Output the [x, y] coordinate of the center of the cell containing the given text.  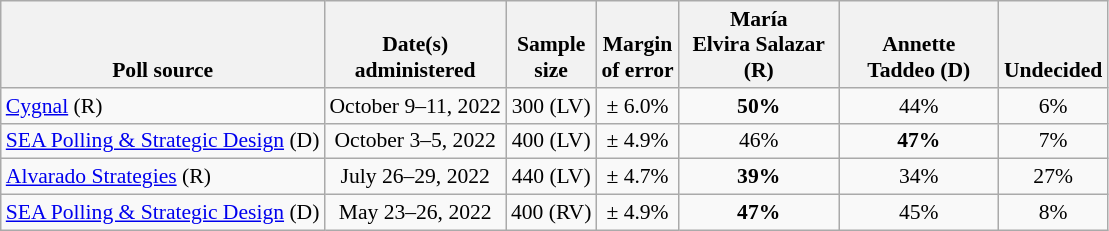
7% [1053, 141]
Marginof error [637, 44]
± 4.7% [637, 177]
October 9–11, 2022 [414, 106]
Poll source [163, 44]
6% [1053, 106]
October 3–5, 2022 [414, 141]
May 23–26, 2022 [414, 213]
AnnetteTaddeo (D) [919, 44]
Cygnal (R) [163, 106]
400 (LV) [552, 141]
± 6.0% [637, 106]
Alvarado Strategies (R) [163, 177]
39% [759, 177]
July 26–29, 2022 [414, 177]
50% [759, 106]
440 (LV) [552, 177]
Samplesize [552, 44]
MaríaElvira Salazar (R) [759, 44]
8% [1053, 213]
27% [1053, 177]
Date(s)administered [414, 44]
45% [919, 213]
400 (RV) [552, 213]
44% [919, 106]
46% [759, 141]
34% [919, 177]
Undecided [1053, 44]
300 (LV) [552, 106]
